Output the [X, Y] coordinate of the center of the cell containing the given text.  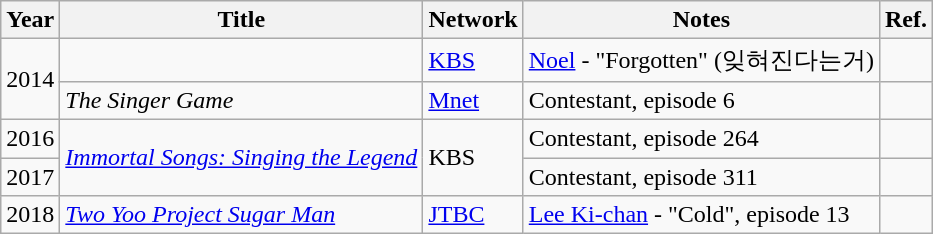
Network [473, 20]
Contestant, episode 6 [701, 100]
JTBC [473, 215]
Year [30, 20]
2017 [30, 177]
2014 [30, 80]
Ref. [906, 20]
Two Yoo Project Sugar Man [242, 215]
Lee Ki-chan - "Cold", episode 13 [701, 215]
2018 [30, 215]
Noel - "Forgotten" (잊혀진다는거) [701, 60]
The Singer Game [242, 100]
Immortal Songs: Singing the Legend [242, 157]
Mnet [473, 100]
Notes [701, 20]
Contestant, episode 264 [701, 138]
Contestant, episode 311 [701, 177]
2016 [30, 138]
Title [242, 20]
